Scan for the cell matching the given text and deliver its (X, Y) coordinate at center. 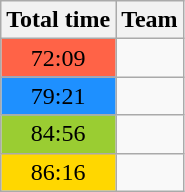
84:56 (58, 134)
86:16 (58, 172)
Team (150, 20)
72:09 (58, 58)
Total time (58, 20)
79:21 (58, 96)
